Scan for the cell matching the given text and deliver its (X, Y) coordinate at center. 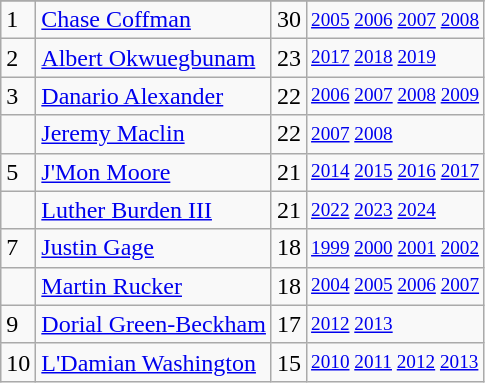
2006 2007 2008 2009 (396, 96)
Luther Burden III (154, 210)
Albert Okwuegbunam (154, 58)
30 (288, 20)
J'Mon Moore (154, 172)
7 (18, 248)
Justin Gage (154, 248)
Chase Coffman (154, 20)
Jeremy Maclin (154, 134)
2014 2015 2016 2017 (396, 172)
17 (288, 324)
L'Damian Washington (154, 362)
10 (18, 362)
2012 2013 (396, 324)
2022 2023 2024 (396, 210)
Danario Alexander (154, 96)
3 (18, 96)
2017 2018 2019 (396, 58)
2010 2011 2012 2013 (396, 362)
2 (18, 58)
23 (288, 58)
1 (18, 20)
15 (288, 362)
Martin Rucker (154, 286)
1999 2000 2001 2002 (396, 248)
2004 2005 2006 2007 (396, 286)
2005 2006 2007 2008 (396, 20)
9 (18, 324)
Dorial Green-Beckham (154, 324)
2007 2008 (396, 134)
5 (18, 172)
